Capture the cell that displays the provided text and extract its (X, Y) central coordinate. 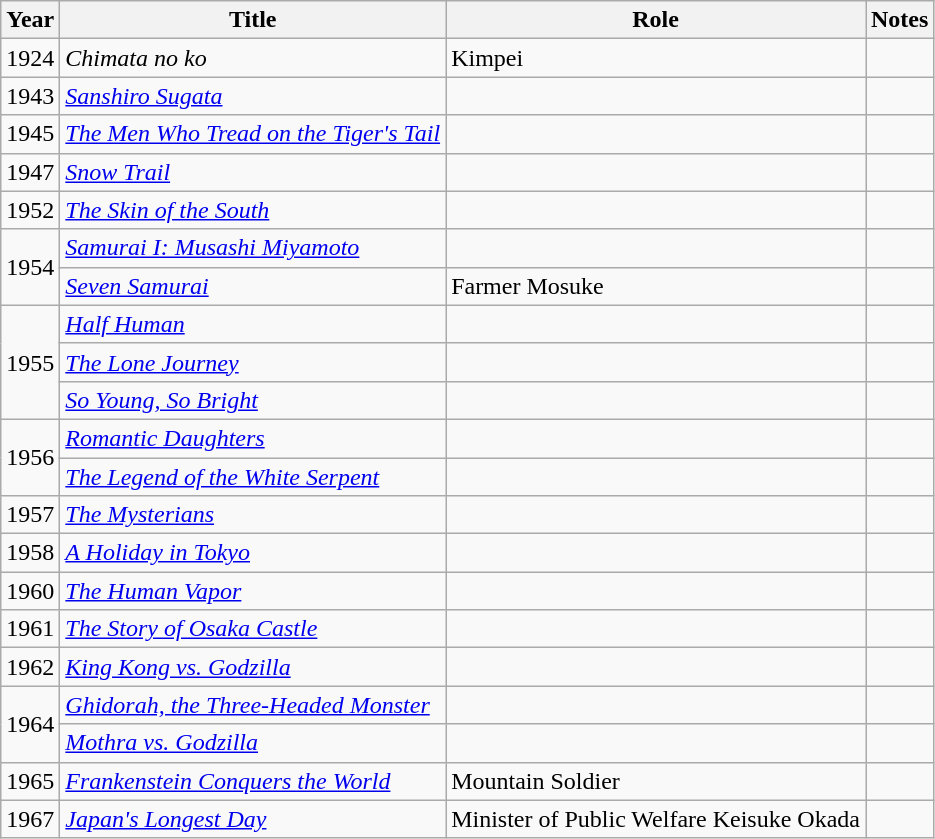
Japan's Longest Day (253, 819)
The Human Vapor (253, 591)
Role (656, 20)
The Men Who Tread on the Tiger's Tail (253, 134)
The Story of Osaka Castle (253, 629)
1955 (30, 362)
Title (253, 20)
1956 (30, 457)
Notes (900, 20)
1952 (30, 210)
King Kong vs. Godzilla (253, 667)
Samurai I: Musashi Miyamoto (253, 248)
1960 (30, 591)
Half Human (253, 324)
Minister of Public Welfare Keisuke Okada (656, 819)
Kimpei (656, 58)
1962 (30, 667)
1954 (30, 267)
A Holiday in Tokyo (253, 553)
1965 (30, 781)
So Young, So Bright (253, 400)
Seven Samurai (253, 286)
1924 (30, 58)
The Lone Journey (253, 362)
1943 (30, 96)
Mothra vs. Godzilla (253, 743)
Snow Trail (253, 172)
Chimata no ko (253, 58)
The Skin of the South (253, 210)
1958 (30, 553)
Farmer Mosuke (656, 286)
Romantic Daughters (253, 438)
Mountain Soldier (656, 781)
1957 (30, 515)
1947 (30, 172)
1967 (30, 819)
Ghidorah, the Three-Headed Monster (253, 705)
1961 (30, 629)
Sanshiro Sugata (253, 96)
Frankenstein Conquers the World (253, 781)
1945 (30, 134)
1964 (30, 724)
The Mysterians (253, 515)
Year (30, 20)
The Legend of the White Serpent (253, 477)
